Extract the (x, y) coordinate from the center of the cell holding the provided text.  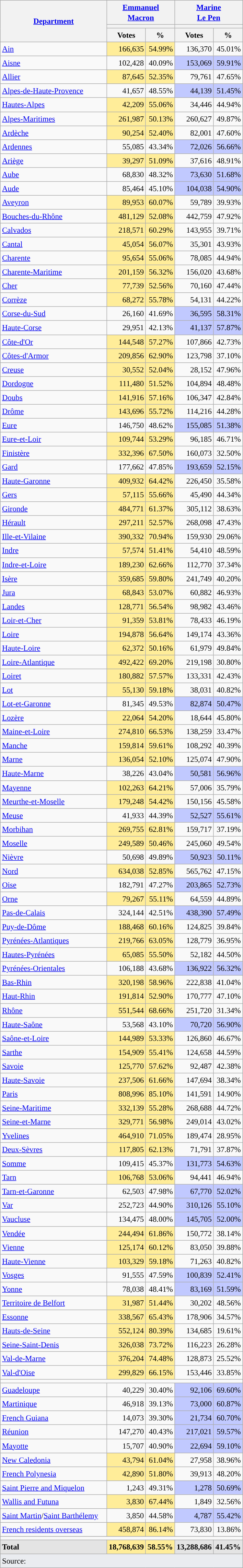
1,278 (194, 1487)
188,468 (126, 927)
Aude (54, 189)
47.92% (228, 216)
54.99% (160, 49)
42.38% (228, 1066)
52.40% (160, 132)
39.13% (160, 1404)
55.61% (228, 815)
359,685 (126, 579)
Deux-Sèvres (54, 1150)
Moselle (54, 844)
102,263 (126, 787)
65.43% (160, 1317)
146,750 (126, 426)
332,139 (126, 1108)
226,450 (194, 481)
60,882 (194, 592)
310,126 (194, 1205)
46.67% (228, 1038)
484,771 (126, 509)
156,020 (194, 272)
52.00% (228, 1220)
150,772 (194, 1233)
260,627 (194, 119)
106,347 (194, 397)
62.90% (160, 356)
59.57% (228, 1432)
166,635 (126, 49)
Haute-Loire (54, 648)
French Polynesia (54, 1474)
193,659 (194, 467)
50.47% (228, 704)
44.22% (228, 300)
53.33% (160, 1038)
Aisne (54, 63)
48.62% (160, 426)
144,548 (126, 342)
60.29% (160, 230)
124,658 (194, 1052)
48.59% (228, 550)
31,987 (126, 1303)
13,288,686 (194, 1547)
62.13% (160, 1150)
73.72% (160, 1345)
Isère (54, 579)
1,243 (126, 1487)
40,229 (126, 1390)
182,791 (126, 885)
634,038 (126, 871)
50.13% (160, 119)
80.39% (160, 1331)
14.90% (228, 1094)
61.37% (160, 509)
18,644 (194, 718)
46.71% (228, 439)
92,106 (194, 1390)
143,955 (194, 230)
37.10% (228, 356)
Tarn-et-Garonne (54, 1192)
57,115 (126, 495)
45.58% (228, 802)
48.32% (160, 174)
Corse-du-Sud (54, 314)
46.93% (228, 592)
91,555 (126, 1275)
180,882 (126, 676)
160,073 (194, 453)
Landes (54, 606)
128,779 (194, 941)
47.43% (228, 523)
31.34% (228, 1010)
41.04% (228, 982)
42.13% (160, 328)
55.66% (160, 495)
52.15% (228, 467)
67.44% (160, 1502)
50.69% (228, 1487)
39.71% (228, 230)
Sarthe (54, 1052)
35.58% (228, 481)
338,567 (126, 1317)
100,839 (194, 1275)
189,474 (194, 1136)
39.93% (228, 202)
52.35% (160, 77)
123,798 (194, 356)
Haute-Corse (54, 328)
61,979 (194, 648)
Côtes-d'Armor (54, 356)
Guadeloupe (54, 1390)
53,568 (126, 1024)
91,359 (126, 620)
60.87% (228, 1404)
43.93% (228, 244)
38.34% (228, 1080)
Vaucluse (54, 1220)
70,720 (194, 1024)
269,755 (126, 829)
56.64% (160, 634)
Seine-et-Marne (54, 1122)
90,254 (126, 132)
274,810 (126, 732)
299,829 (126, 1373)
409,932 (126, 481)
Essonne (54, 1317)
107,866 (194, 342)
126,860 (194, 1038)
Hautes-Alpes (54, 105)
50,581 (194, 774)
40.20% (228, 579)
55.11% (160, 899)
45.80% (228, 718)
30,552 (126, 369)
61.04% (160, 1460)
65,085 (126, 955)
85,464 (126, 189)
43,794 (126, 1460)
30,202 (194, 1303)
109,744 (126, 439)
153,446 (194, 1373)
150,156 (194, 802)
55.28% (160, 1108)
55,130 (126, 690)
Charente (54, 258)
44.39% (160, 815)
Oise (54, 885)
Lot-et-Garonne (54, 704)
55,085 (126, 147)
Bas-Rhin (54, 982)
Hauts-de-Seine (54, 1331)
Côte-d'Or (54, 342)
Ardennes (54, 147)
62,372 (126, 648)
Loir-et-Cher (54, 620)
Wallis and Futuna (54, 1502)
68,843 (126, 592)
67,770 (194, 1192)
191,814 (126, 997)
52.56% (160, 286)
125,174 (126, 1247)
59.91% (228, 63)
57,574 (126, 550)
47.10% (228, 997)
43.02% (228, 1122)
56.66% (228, 147)
245,060 (194, 844)
44.28% (228, 411)
117,805 (126, 1150)
Haut-Rhin (54, 997)
42.51% (160, 913)
237,506 (126, 1080)
Lozère (54, 718)
69.60% (228, 1390)
Manche (54, 745)
178,906 (194, 1317)
48.00% (160, 1220)
Rhône (54, 1010)
58.96% (160, 982)
52.10% (160, 760)
96,185 (194, 439)
Finistère (54, 453)
37.19% (228, 829)
45.01% (228, 49)
Ariège (54, 161)
57.62% (160, 1066)
82,001 (194, 132)
464,910 (126, 1136)
Nord (54, 871)
Gers (54, 495)
73,000 (194, 1404)
Dordogne (54, 384)
Corrèze (54, 300)
268,688 (194, 1108)
98,982 (194, 606)
Loire-Atlantique (54, 662)
47.65% (228, 77)
52.57% (160, 523)
Alpes-Maritimes (54, 119)
42,890 (126, 1474)
Yvelines (54, 1136)
36,595 (194, 314)
56.96% (228, 774)
New Caledonia (54, 1460)
39,913 (194, 1474)
249,589 (126, 844)
62.66% (160, 565)
Total (54, 1547)
Orne (54, 899)
109,415 (126, 1163)
53.29% (160, 439)
30.40% (160, 1390)
44.72% (228, 1108)
38.96% (228, 1460)
Indre-et-Loire (54, 565)
34,446 (194, 105)
French Guiana (54, 1418)
Martinique (54, 1404)
44,139 (194, 91)
Eure-et-Loir (54, 439)
73,830 (194, 1529)
Ardèche (54, 132)
71,791 (194, 1150)
104,038 (194, 189)
68,830 (126, 174)
147,270 (126, 1432)
52.02% (228, 1192)
159,930 (194, 537)
Saint Martin/Saint Barthélemy (54, 1515)
78,038 (126, 1289)
Meurthe-et-Moselle (54, 802)
53.07% (160, 592)
Val-d'Oise (54, 1373)
49.53% (160, 704)
42.84% (228, 397)
Drôme (54, 411)
Jura (54, 592)
38,031 (194, 690)
30.80% (228, 662)
40.39% (228, 745)
French residents overseas (54, 1529)
41.69% (160, 314)
50.46% (160, 844)
57.49% (228, 913)
Hérault (54, 523)
47.59% (160, 1275)
Ille-et-Vilaine (54, 537)
116,223 (194, 1345)
EmmanuelMacron (141, 12)
43.04% (160, 774)
42.43% (228, 676)
44.58% (160, 1515)
71,263 (194, 1261)
29,951 (126, 328)
Calvados (54, 230)
39.30% (160, 1418)
Somme (54, 1163)
26,160 (126, 314)
41,657 (126, 91)
52.85% (160, 871)
15,707 (126, 1446)
27,958 (194, 1460)
94,441 (194, 1178)
64.42% (160, 481)
Cher (54, 286)
56.90% (228, 1024)
Cantal (54, 244)
61.66% (160, 1080)
108,292 (194, 745)
40.43% (160, 1432)
3,830 (126, 1502)
62,503 (126, 1192)
52.41% (228, 1275)
Vienne (54, 1247)
70,160 (194, 286)
241,749 (194, 579)
Val-de-Marne (54, 1359)
45,054 (126, 244)
Réunion (54, 1432)
Yonne (54, 1289)
Aube (54, 174)
Department (54, 21)
32.50% (228, 453)
251,720 (194, 1010)
48.48% (228, 384)
47.15% (228, 871)
102,428 (126, 63)
47.96% (228, 369)
44.34% (228, 495)
442,759 (194, 216)
Mayenne (54, 787)
Alpes-de-Haute-Provence (54, 91)
51.45% (228, 91)
49.54% (228, 844)
54.42% (160, 802)
Lot (54, 690)
138,259 (194, 732)
Hautes-Pyrénées (54, 955)
Aveyron (54, 202)
Marne (54, 760)
Seine-Maritime (54, 1108)
145,705 (194, 1220)
51.59% (228, 1289)
Doubs (54, 397)
Paris (54, 1094)
64.21% (160, 787)
320,198 (126, 982)
52.73% (228, 885)
128,771 (126, 606)
44.59% (228, 1052)
808,996 (126, 1094)
87,645 (126, 77)
69.20% (160, 662)
38,226 (126, 774)
Charente-Maritime (54, 272)
481,129 (126, 216)
48.91% (228, 161)
86.14% (160, 1529)
551,544 (126, 1010)
32.56% (228, 1502)
Pyrénées-Orientales (54, 968)
Gironde (54, 509)
38.63% (228, 509)
49.84% (228, 648)
40.90% (160, 1446)
78,433 (194, 620)
Saint Pierre and Miquelon (54, 1487)
Pyrénées-Atlantiques (54, 941)
83,169 (194, 1289)
45.10% (160, 189)
85.10% (160, 1094)
438,390 (194, 913)
Haute-Savoie (54, 1080)
Nièvre (54, 857)
51.68% (228, 174)
82,874 (194, 704)
66.53% (160, 732)
51.44% (160, 1303)
201,159 (126, 272)
37.34% (228, 565)
125,074 (194, 760)
Allier (54, 77)
51.80% (160, 1474)
59.10% (228, 1446)
60.12% (160, 1247)
47.27% (160, 885)
73,630 (194, 174)
59.80% (160, 579)
219,766 (126, 941)
52.08% (160, 216)
305,112 (194, 509)
209,856 (126, 356)
177,662 (126, 467)
56.98% (160, 1122)
45,490 (194, 495)
55.72% (160, 411)
63.05% (160, 941)
50,923 (194, 857)
55.42% (228, 1515)
54,410 (194, 550)
51.41% (160, 550)
55.41% (160, 1052)
37.87% (228, 1150)
47.98% (160, 1192)
44.89% (228, 899)
51.09% (160, 161)
57.27% (160, 342)
68.66% (160, 1010)
33.47% (228, 732)
Eure (54, 426)
Morbihan (54, 829)
1,849 (194, 1502)
43.10% (160, 1024)
552,124 (126, 1331)
50.11% (228, 857)
68,272 (126, 300)
136,370 (194, 49)
Vendée (54, 1233)
39,297 (126, 161)
106,188 (126, 968)
149,174 (194, 634)
39.84% (228, 927)
144,989 (126, 1038)
Creuse (54, 369)
Haute-Garonne (54, 481)
134,685 (194, 1331)
Haute-Vienne (54, 1261)
Savoie (54, 1066)
47.90% (228, 760)
52,527 (194, 815)
36.95% (228, 941)
159,717 (194, 829)
79,267 (126, 899)
55.50% (160, 955)
51.52% (160, 384)
179,248 (126, 802)
41.45% (228, 1547)
40.09% (160, 63)
34.57% (228, 1317)
19.61% (228, 1331)
49.87% (228, 119)
41,137 (194, 328)
Pas-de-Calais (54, 913)
Vosges (54, 1275)
141,916 (126, 397)
48.56% (228, 1303)
103,329 (126, 1261)
22,064 (126, 718)
37,616 (194, 161)
Ain (54, 49)
45.37% (160, 1163)
565,762 (194, 871)
55.78% (160, 300)
53.81% (160, 620)
4,787 (194, 1515)
Var (54, 1205)
Haute-Saône (54, 1024)
136,054 (126, 760)
Gard (54, 467)
143,696 (126, 411)
Source: (121, 1561)
79,761 (194, 77)
111,480 (126, 384)
141,591 (194, 1094)
41,933 (126, 815)
136,922 (194, 968)
Loire (54, 634)
42.73% (228, 342)
57.16% (160, 397)
Indre (54, 550)
43.46% (228, 606)
83,050 (194, 1247)
217,021 (194, 1432)
38.14% (228, 1233)
26.28% (228, 1345)
47.60% (228, 132)
42,209 (126, 105)
43.34% (160, 147)
71.05% (160, 1136)
60.07% (160, 202)
Meuse (54, 815)
47.44% (228, 286)
95,654 (126, 258)
77,739 (126, 286)
50,698 (126, 857)
35,301 (194, 244)
104,894 (194, 384)
47.85% (160, 467)
Tarn (54, 1178)
Seine-Saint-Denis (54, 1345)
67.50% (160, 453)
Saône-et-Loire (54, 1038)
58.31% (228, 314)
170,777 (194, 997)
52.04% (160, 369)
28.95% (228, 1136)
249,014 (194, 1122)
155,085 (194, 426)
74.48% (160, 1359)
29.06% (228, 537)
458,874 (126, 1529)
57.57% (160, 676)
131,773 (194, 1163)
52.90% (160, 997)
44.50% (228, 955)
Maine-et-Loire (54, 732)
14,073 (126, 1418)
268,098 (194, 523)
332,396 (126, 453)
78,085 (194, 258)
48.41% (160, 1289)
59.61% (160, 745)
70.94% (160, 537)
54.90% (228, 189)
89,953 (126, 202)
Territoire de Belfort (54, 1303)
124,825 (194, 927)
46.94% (228, 1178)
55.10% (228, 1205)
62.81% (160, 829)
52,182 (194, 955)
59,789 (194, 202)
194,878 (126, 634)
50.16% (160, 648)
134,475 (126, 1220)
13.86% (228, 1529)
203,865 (194, 885)
54.63% (228, 1163)
219,198 (194, 662)
376,204 (126, 1359)
125,770 (126, 1066)
159,814 (126, 745)
54.20% (160, 718)
244,494 (126, 1233)
66.15% (160, 1373)
261,987 (126, 119)
54,131 (194, 300)
114,216 (194, 411)
18,768,639 (126, 1547)
60.70% (228, 1418)
329,771 (126, 1122)
44.90% (160, 1205)
64,559 (194, 899)
Puy-de-Dôme (54, 927)
Bouches-du-Rhône (54, 216)
390,332 (126, 537)
21,734 (194, 1418)
106,768 (126, 1178)
60.16% (160, 927)
56.54% (160, 606)
133,331 (194, 676)
61.86% (160, 1233)
22,694 (194, 1446)
Mayotte (54, 1446)
43.36% (228, 634)
49.89% (160, 857)
58.55% (160, 1547)
46,918 (126, 1404)
324,144 (126, 913)
Loiret (54, 676)
326,038 (126, 1345)
147,694 (194, 1080)
218,571 (126, 230)
53.06% (160, 1178)
153,069 (194, 63)
3,850 (126, 1515)
MarineLe Pen (209, 12)
39.88% (228, 1247)
492,422 (126, 662)
25.52% (228, 1359)
48.55% (160, 91)
252,723 (126, 1205)
35.79% (228, 787)
154,909 (126, 1052)
48.20% (228, 1474)
72,026 (194, 147)
51.38% (228, 426)
297,211 (126, 523)
46.19% (228, 620)
28,152 (194, 369)
189,230 (126, 565)
222,838 (194, 982)
128,873 (194, 1359)
Haute-Marne (54, 774)
33.85% (228, 1373)
57.87% (228, 328)
57,006 (194, 787)
81,345 (126, 704)
112,770 (194, 565)
56.07% (160, 244)
92,487 (194, 1066)
49.31% (160, 1487)
